From the cell containing the given text, extract its center point as (X, Y) coordinate. 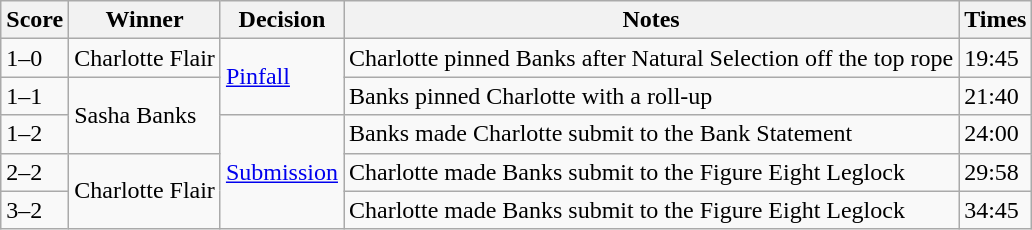
Sasha Banks (145, 115)
19:45 (996, 58)
Charlotte pinned Banks after Natural Selection off the top rope (652, 58)
Decision (282, 20)
3–2 (35, 210)
Pinfall (282, 77)
21:40 (996, 96)
Notes (652, 20)
1–1 (35, 96)
1–0 (35, 58)
24:00 (996, 134)
Banks made Charlotte submit to the Bank Statement (652, 134)
Submission (282, 172)
34:45 (996, 210)
29:58 (996, 172)
Winner (145, 20)
1–2 (35, 134)
2–2 (35, 172)
Score (35, 20)
Times (996, 20)
Banks pinned Charlotte with a roll-up (652, 96)
